For the text-containing cell, return its midpoint in (X, Y) coordinate format. 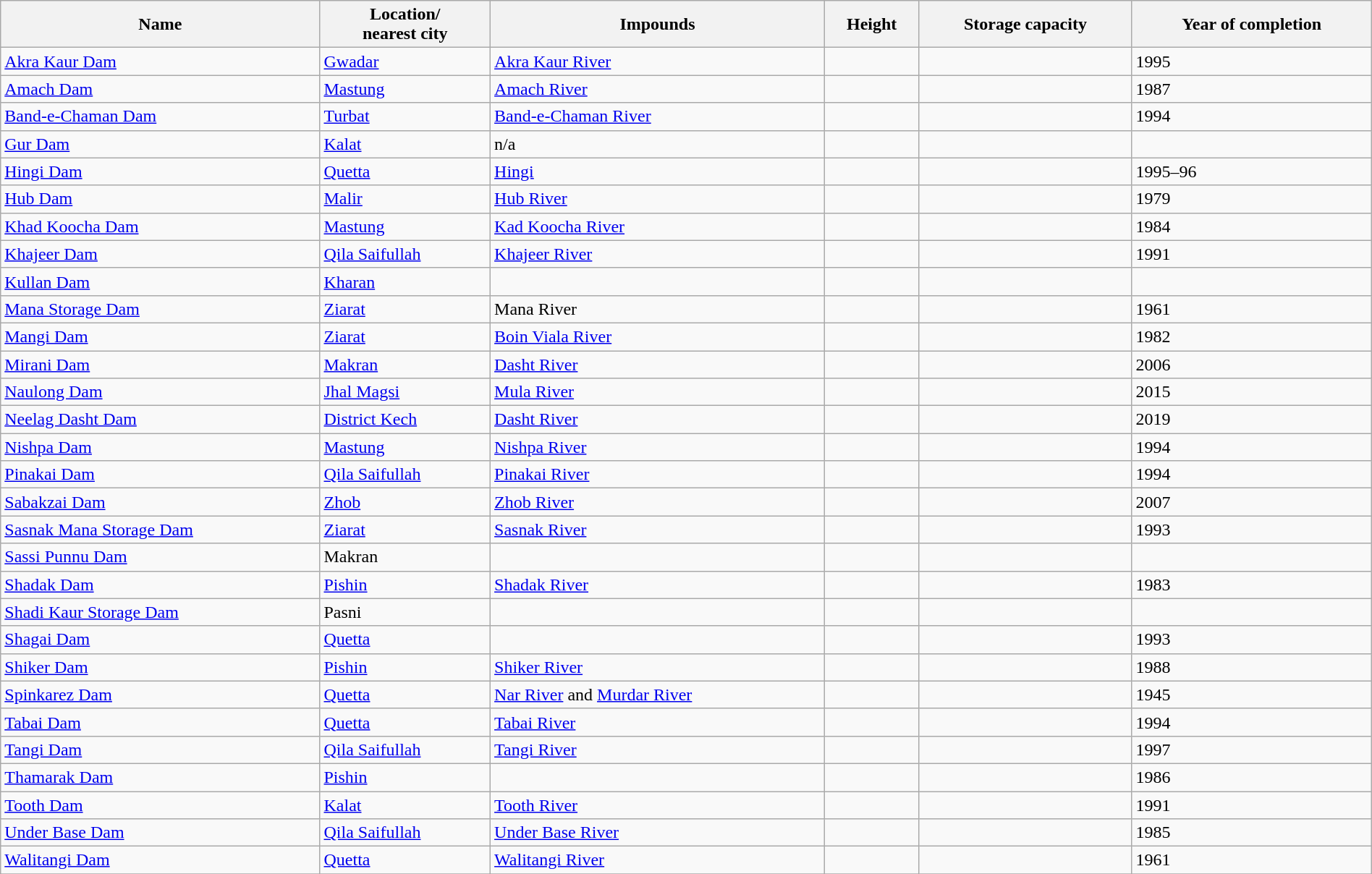
Sassi Punnu Dam (161, 557)
District Kech (405, 420)
Mana River (658, 309)
Sabakzai Dam (161, 502)
Location/nearest city (405, 25)
Gwadar (405, 61)
2019 (1252, 420)
Khajeer Dam (161, 254)
1979 (1252, 199)
Shadak Dam (161, 585)
Mana Storage Dam (161, 309)
Tooth Dam (161, 805)
2007 (1252, 502)
Mula River (658, 392)
Zhob River (658, 502)
1995 (1252, 61)
Year of completion (1252, 25)
Pasni (405, 612)
Boin Viala River (658, 336)
Kad Koocha River (658, 226)
1987 (1252, 89)
Tabai River (658, 722)
Amach Dam (161, 89)
Band-e-Chaman River (658, 116)
Jhal Magsi (405, 392)
Tangi Dam (161, 750)
Shadi Kaur Storage Dam (161, 612)
2006 (1252, 364)
Malir (405, 199)
Akra Kaur Dam (161, 61)
Shiker Dam (161, 667)
Thamarak Dam (161, 777)
Tangi River (658, 750)
Nishpa River (658, 447)
Kharan (405, 281)
Pinakai Dam (161, 475)
Tabai Dam (161, 722)
Hingi Dam (161, 171)
Mirani Dam (161, 364)
Khajeer River (658, 254)
1995–96 (1252, 171)
1982 (1252, 336)
Shadak River (658, 585)
Zhob (405, 502)
Band-e-Chaman Dam (161, 116)
1986 (1252, 777)
Hub Dam (161, 199)
Turbat (405, 116)
Under Base Dam (161, 833)
Kullan Dam (161, 281)
Hingi (658, 171)
n/a (658, 144)
1945 (1252, 695)
Storage capacity (1025, 25)
Amach River (658, 89)
Pinakai River (658, 475)
Mangi Dam (161, 336)
Tooth River (658, 805)
Nar River and Murdar River (658, 695)
Impounds (658, 25)
Neelag Dasht Dam (161, 420)
Khad Koocha Dam (161, 226)
Spinkarez Dam (161, 695)
Name (161, 25)
Naulong Dam (161, 392)
1984 (1252, 226)
Akra Kaur River (658, 61)
Nishpa Dam (161, 447)
Under Base River (658, 833)
Walitangi River (658, 860)
1997 (1252, 750)
1983 (1252, 585)
Sasnak River (658, 530)
Height (871, 25)
Hub River (658, 199)
Shagai Dam (161, 640)
Walitangi Dam (161, 860)
Shiker River (658, 667)
Sasnak Mana Storage Dam (161, 530)
Gur Dam (161, 144)
1985 (1252, 833)
2015 (1252, 392)
1988 (1252, 667)
